Pinpoint the cell where the given text exists, returning its (x, y) midpoint coordinate. 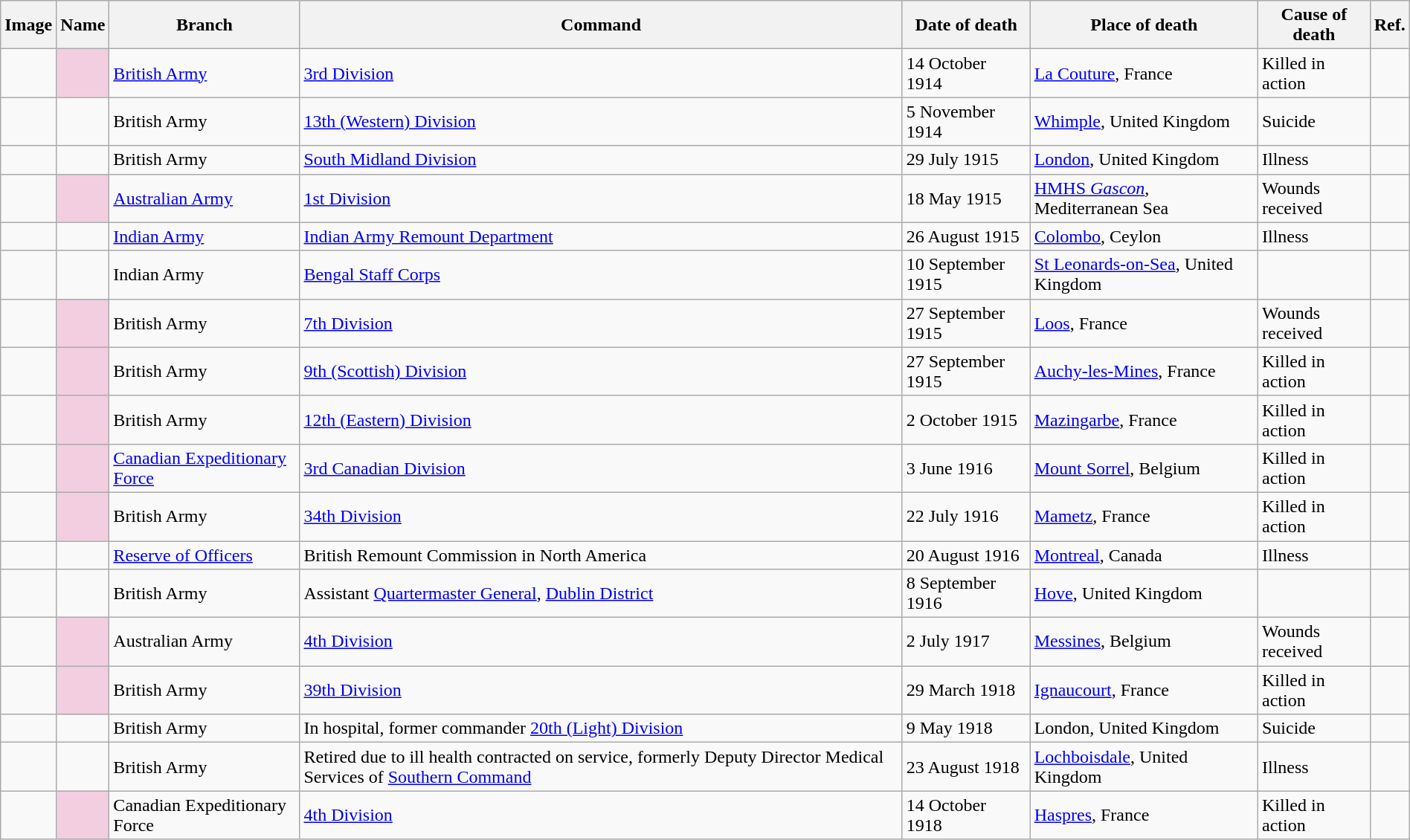
22 July 1916 (966, 516)
La Couture, France (1144, 73)
Loos, France (1144, 323)
Bengal Staff Corps (601, 275)
HMHS Gascon, Mediterranean Sea (1144, 198)
Mazingarbe, France (1144, 419)
Ignaucourt, France (1144, 690)
Mount Sorrel, Belgium (1144, 468)
7th Division (601, 323)
Reserve of Officers (205, 555)
1st Division (601, 198)
23 August 1918 (966, 767)
29 July 1915 (966, 160)
39th Division (601, 690)
34th Division (601, 516)
Haspres, France (1144, 815)
Place of death (1144, 25)
St Leonards-on-Sea, United Kingdom (1144, 275)
3rd Division (601, 73)
2 July 1917 (966, 642)
8 September 1916 (966, 593)
2 October 1915 (966, 419)
Command (601, 25)
3rd Canadian Division (601, 468)
26 August 1915 (966, 236)
9 May 1918 (966, 728)
3 June 1916 (966, 468)
13th (Western) Division (601, 122)
9th (Scottish) Division (601, 372)
14 October 1914 (966, 73)
British Remount Commission in North America (601, 555)
Auchy-les-Mines, France (1144, 372)
Image (28, 25)
Branch (205, 25)
Colombo, Ceylon (1144, 236)
5 November 1914 (966, 122)
Retired due to ill health contracted on service, formerly Deputy Director Medical Services of Southern Command (601, 767)
18 May 1915 (966, 198)
Montreal, Canada (1144, 555)
Name (83, 25)
14 October 1918 (966, 815)
10 September 1915 (966, 275)
Indian Army Remount Department (601, 236)
Messines, Belgium (1144, 642)
20 August 1916 (966, 555)
Mametz, France (1144, 516)
South Midland Division (601, 160)
12th (Eastern) Division (601, 419)
Date of death (966, 25)
Assistant Quartermaster General, Dublin District (601, 593)
In hospital, former commander 20th (Light) Division (601, 728)
29 March 1918 (966, 690)
Hove, United Kingdom (1144, 593)
Ref. (1389, 25)
Lochboisdale, United Kingdom (1144, 767)
Cause of death (1313, 25)
Whimple, United Kingdom (1144, 122)
